Search for the cell housing the specified text and yield its (x, y) center coordinate. 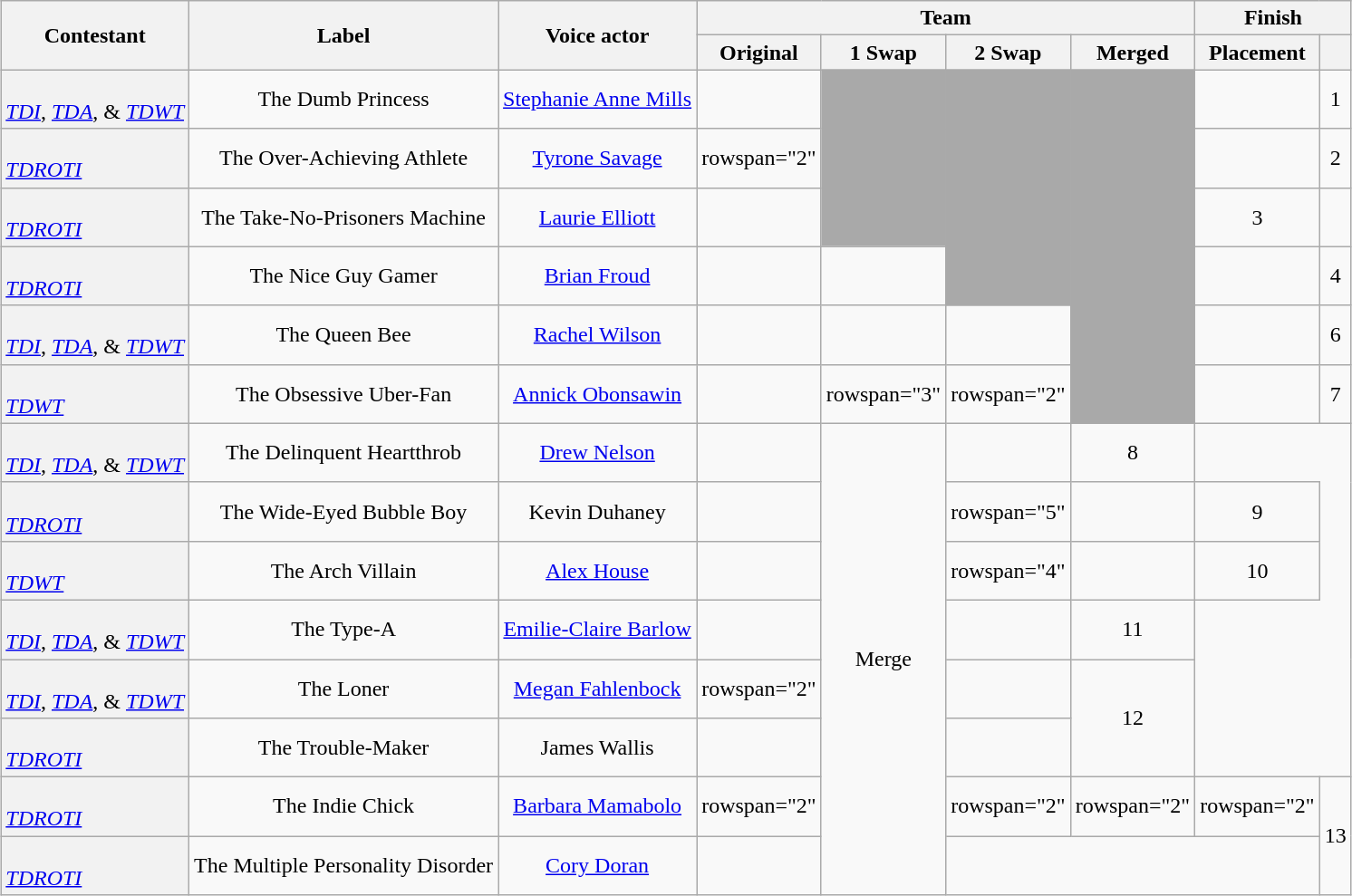
The Wide-Eyed Bubble Boy (344, 511)
Drew Nelson (598, 453)
Barbara Mamabolo (598, 806)
The Trouble-Maker (344, 748)
13 (1336, 836)
12 (1133, 718)
The Dumb Princess (344, 100)
The Indie Chick (344, 806)
The Nice Guy Gamer (344, 275)
Contestant (95, 35)
Megan Fahlenbock (598, 689)
The Delinquent Heartthrob (344, 453)
Rachel Wilson (598, 335)
Merged (1133, 53)
3 (1258, 217)
The Type-A (344, 629)
7 (1336, 393)
The Take-No-Prisoners Machine (344, 217)
rowspan="4" (1009, 571)
1 (1336, 100)
4 (1336, 275)
The Queen Bee (344, 335)
rowspan="5" (1009, 511)
2 (1336, 158)
Team (946, 18)
11 (1133, 629)
Alex House (598, 571)
The Obsessive Uber-Fan (344, 393)
Cory Doran (598, 866)
Annick Obonsawin (598, 393)
Voice actor (598, 35)
Brian Froud (598, 275)
Emilie-Claire Barlow (598, 629)
Laurie Elliott (598, 217)
2 Swap (1009, 53)
Kevin Duhaney (598, 511)
9 (1258, 511)
Finish (1274, 18)
Label (344, 35)
6 (1336, 335)
Original (759, 53)
Placement (1258, 53)
Stephanie Anne Mills (598, 100)
Tyrone Savage (598, 158)
rowspan="3" (884, 393)
The Over-Achieving Athlete (344, 158)
The Loner (344, 689)
1 Swap (884, 53)
10 (1258, 571)
The Arch Villain (344, 571)
The Multiple Personality Disorder (344, 866)
8 (1133, 453)
James Wallis (598, 748)
Merge (884, 659)
